Identify which cell holds the provided text, then report its (X, Y) central coordinate. 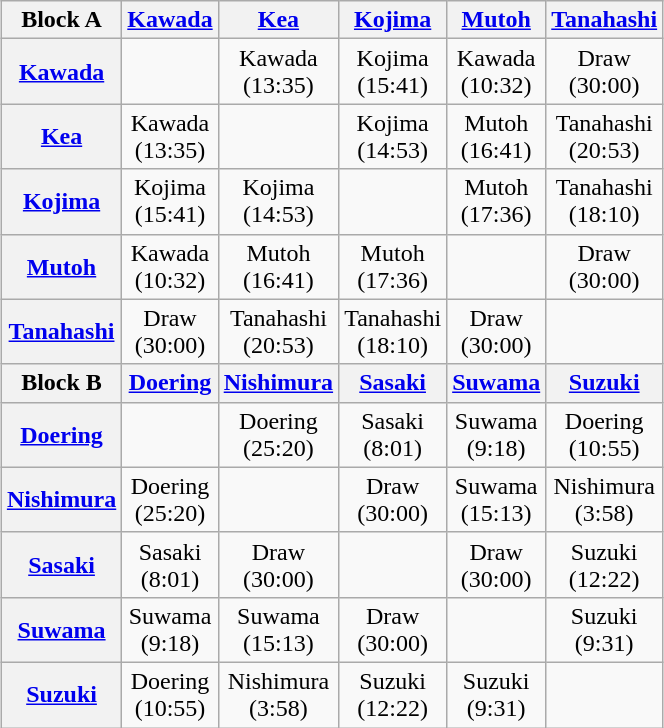
Block A (61, 20)
Block B (61, 383)
